For the text-containing cell, return its midpoint in [X, Y] coordinate format. 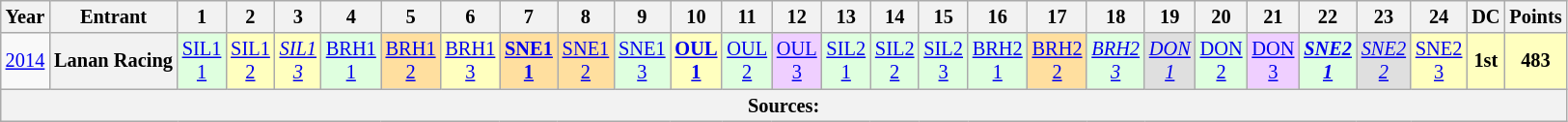
SNE11 [529, 61]
17 [1058, 16]
SNE13 [642, 61]
SIL22 [894, 61]
21 [1273, 16]
3 [298, 16]
Year [25, 16]
19 [1169, 16]
BRH11 [351, 61]
1st [1486, 61]
SNE22 [1384, 61]
483 [1535, 61]
BRH22 [1058, 61]
BRH13 [470, 61]
BRH23 [1115, 61]
18 [1115, 16]
Entrant [114, 16]
DON1 [1169, 61]
9 [642, 16]
8 [586, 16]
10 [696, 16]
DON2 [1222, 61]
13 [846, 16]
5 [411, 16]
Points [1535, 16]
2014 [25, 61]
OUL3 [797, 61]
20 [1222, 16]
SIL13 [298, 61]
OUL2 [747, 61]
12 [797, 16]
Sources: [784, 106]
SNE23 [1439, 61]
2 [250, 16]
22 [1328, 16]
SIL23 [943, 61]
DC [1486, 16]
OUL1 [696, 61]
SNE21 [1328, 61]
7 [529, 16]
DON3 [1273, 61]
SIL21 [846, 61]
15 [943, 16]
11 [747, 16]
16 [998, 16]
BRH12 [411, 61]
SNE12 [586, 61]
SIL12 [250, 61]
23 [1384, 16]
6 [470, 16]
SIL11 [202, 61]
1 [202, 16]
Lanan Racing [114, 61]
24 [1439, 16]
4 [351, 16]
14 [894, 16]
BRH21 [998, 61]
